Locate the cell with the specified text and output its (x, y) center coordinate. 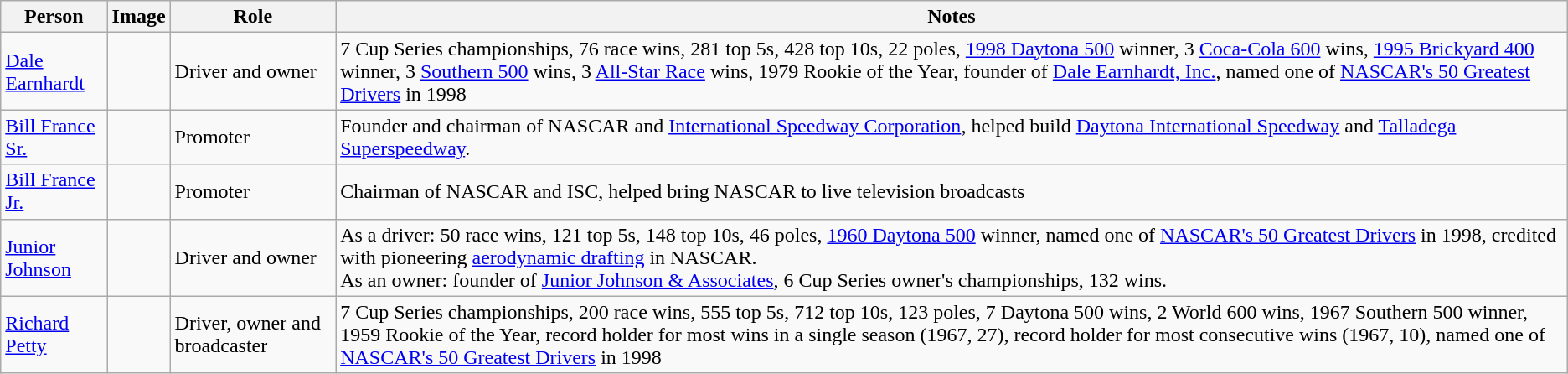
Founder and chairman of NASCAR and International Speedway Corporation, helped build Daytona International Speedway and Talladega Superspeedway. (952, 138)
Driver, owner and broadcaster (253, 335)
Dale Earnhardt (54, 71)
Bill France Jr. (54, 191)
Bill France Sr. (54, 138)
Person (54, 17)
Role (253, 17)
Image (139, 17)
Junior Johnson (54, 257)
Richard Petty (54, 335)
Chairman of NASCAR and ISC, helped bring NASCAR to live television broadcasts (952, 191)
Notes (952, 17)
